Find where the given text appears and provide that cell's center as [X, Y] coordinate. 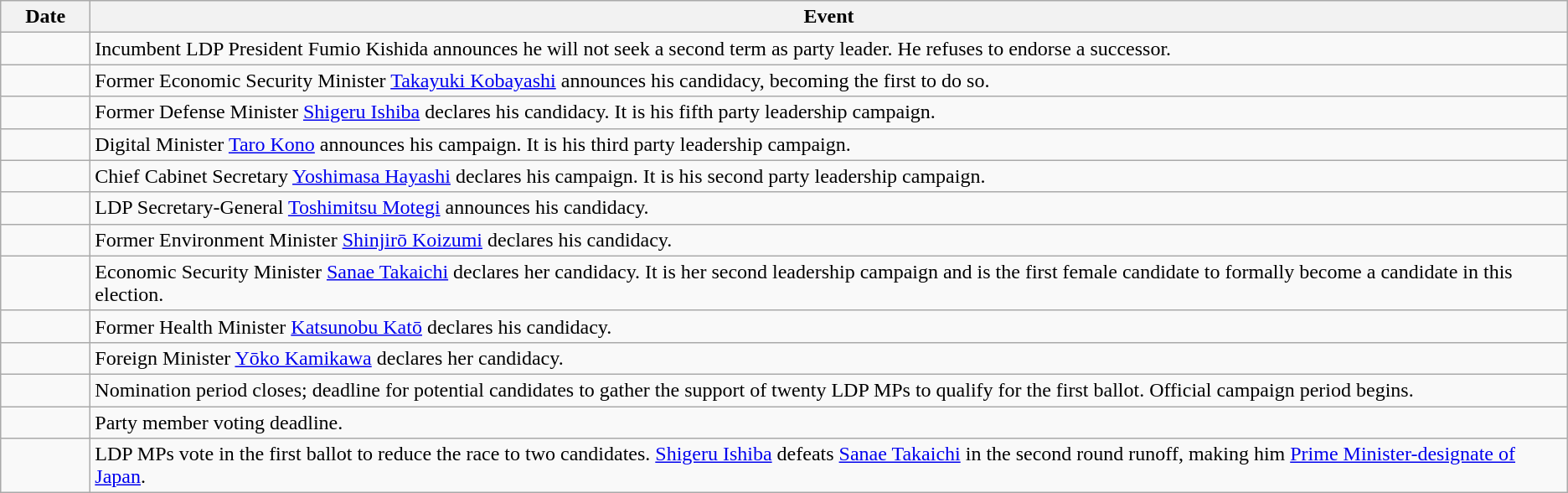
Digital Minister Taro Kono announces his campaign. It is his third party leadership campaign. [829, 144]
Party member voting deadline. [829, 422]
Incumbent LDP President Fumio Kishida announces he will not seek a second term as party leader. He refuses to endorse a successor. [829, 49]
Event [829, 17]
Former Economic Security Minister Takayuki Kobayashi announces his candidacy, becoming the first to do so. [829, 80]
Foreign Minister Yōko Kamikawa declares her candidacy. [829, 358]
Chief Cabinet Secretary Yoshimasa Hayashi declares his campaign. It is his second party leadership campaign. [829, 176]
LDP Secretary-General Toshimitsu Motegi announces his candidacy. [829, 208]
Date [45, 17]
Former Health Minister Katsunobu Katō declares his candidacy. [829, 326]
Former Defense Minister Shigeru Ishiba declares his candidacy. It is his fifth party leadership campaign. [829, 112]
Former Environment Minister Shinjirō Koizumi declares his candidacy. [829, 240]
